Pinpoint the cell where the given text exists, returning its [X, Y] midpoint coordinate. 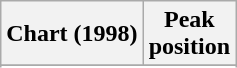
Chart (1998) [72, 34]
Peakposition [189, 34]
